Extract the (x, y) coordinate from the center of the cell holding the provided text.  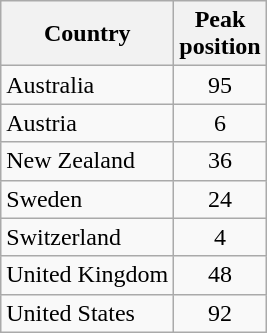
Austria (88, 123)
95 (220, 85)
Australia (88, 85)
48 (220, 275)
Sweden (88, 199)
Country (88, 34)
New Zealand (88, 161)
24 (220, 199)
92 (220, 313)
36 (220, 161)
6 (220, 123)
Switzerland (88, 237)
United Kingdom (88, 275)
United States (88, 313)
4 (220, 237)
Peakposition (220, 34)
